Search for the cell housing the specified text and yield its [x, y] center coordinate. 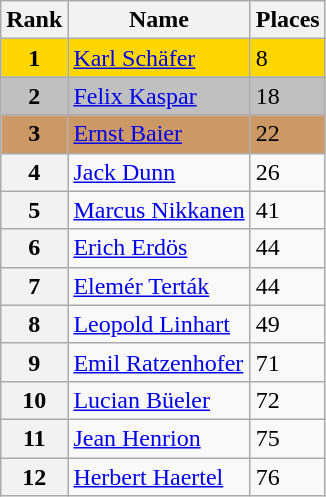
Lucian Büeler [159, 400]
4 [34, 172]
5 [34, 210]
Marcus Nikkanen [159, 210]
11 [34, 438]
49 [288, 324]
Emil Ratzenhofer [159, 362]
Erich Erdös [159, 248]
Karl Schäfer [159, 58]
10 [34, 400]
6 [34, 248]
71 [288, 362]
2 [34, 96]
Places [288, 20]
41 [288, 210]
Herbert Haertel [159, 477]
Leopold Linhart [159, 324]
Rank [34, 20]
76 [288, 477]
75 [288, 438]
3 [34, 134]
22 [288, 134]
9 [34, 362]
12 [34, 477]
1 [34, 58]
7 [34, 286]
26 [288, 172]
Felix Kaspar [159, 96]
Ernst Baier [159, 134]
Jean Henrion [159, 438]
Jack Dunn [159, 172]
18 [288, 96]
72 [288, 400]
Name [159, 20]
Elemér Terták [159, 286]
